Return [X, Y] of the center of cell containing provided text 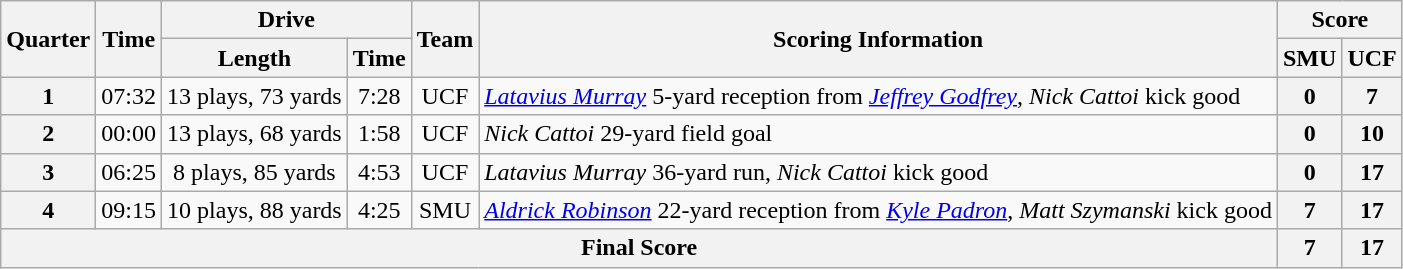
1 [48, 96]
1:58 [379, 134]
2 [48, 134]
06:25 [129, 172]
Score [1340, 20]
3 [48, 172]
Aldrick Robinson 22-yard reception from Kyle Padron, Matt Szymanski kick good [878, 210]
13 plays, 68 yards [255, 134]
4 [48, 210]
Latavius Murray 36-yard run, Nick Cattoi kick good [878, 172]
09:15 [129, 210]
Scoring Information [878, 39]
07:32 [129, 96]
4:25 [379, 210]
Quarter [48, 39]
10 [1372, 134]
Drive [287, 20]
Latavius Murray 5-yard reception from Jeffrey Godfrey, Nick Cattoi kick good [878, 96]
Nick Cattoi 29-yard field goal [878, 134]
Final Score [640, 248]
Length [255, 58]
10 plays, 88 yards [255, 210]
Team [445, 39]
7:28 [379, 96]
4:53 [379, 172]
00:00 [129, 134]
13 plays, 73 yards [255, 96]
8 plays, 85 yards [255, 172]
